Determine the [X, Y] coordinate at the center of the cell enclosing the given text.  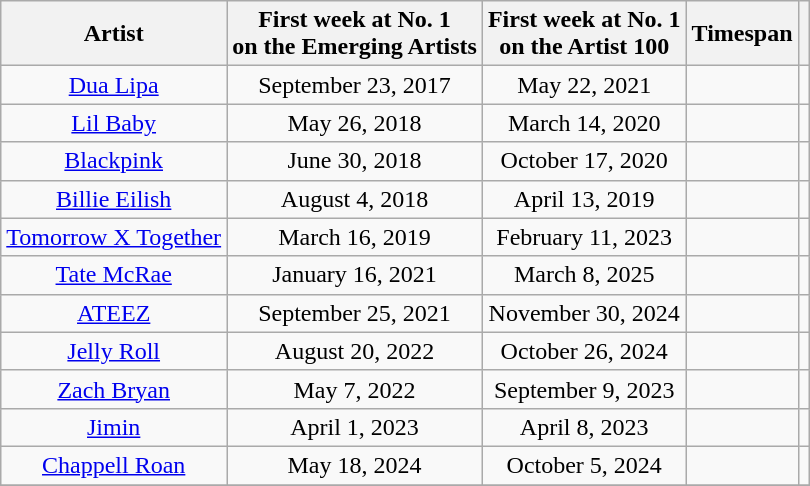
Chappell Roan [114, 465]
ATEEZ [114, 313]
February 11, 2023 [584, 237]
November 30, 2024 [584, 313]
Jelly Roll [114, 351]
September 9, 2023 [584, 389]
October 17, 2020 [584, 161]
September 25, 2021 [355, 313]
Tate McRae [114, 275]
First week at No. 1on the Emerging Artists [355, 34]
August 20, 2022 [355, 351]
May 18, 2024 [355, 465]
April 1, 2023 [355, 427]
Dua Lipa [114, 85]
First week at No. 1on the Artist 100 [584, 34]
March 14, 2020 [584, 123]
Artist [114, 34]
Blackpink [114, 161]
October 5, 2024 [584, 465]
March 16, 2019 [355, 237]
January 16, 2021 [355, 275]
May 26, 2018 [355, 123]
September 23, 2017 [355, 85]
June 30, 2018 [355, 161]
Timespan [742, 34]
Jimin [114, 427]
March 8, 2025 [584, 275]
Zach Bryan [114, 389]
April 13, 2019 [584, 199]
May 7, 2022 [355, 389]
May 22, 2021 [584, 85]
October 26, 2024 [584, 351]
Lil Baby [114, 123]
Billie Eilish [114, 199]
Tomorrow X Together [114, 237]
April 8, 2023 [584, 427]
August 4, 2018 [355, 199]
